Provide the [X, Y] coordinate of the cell's center where the given text is located.  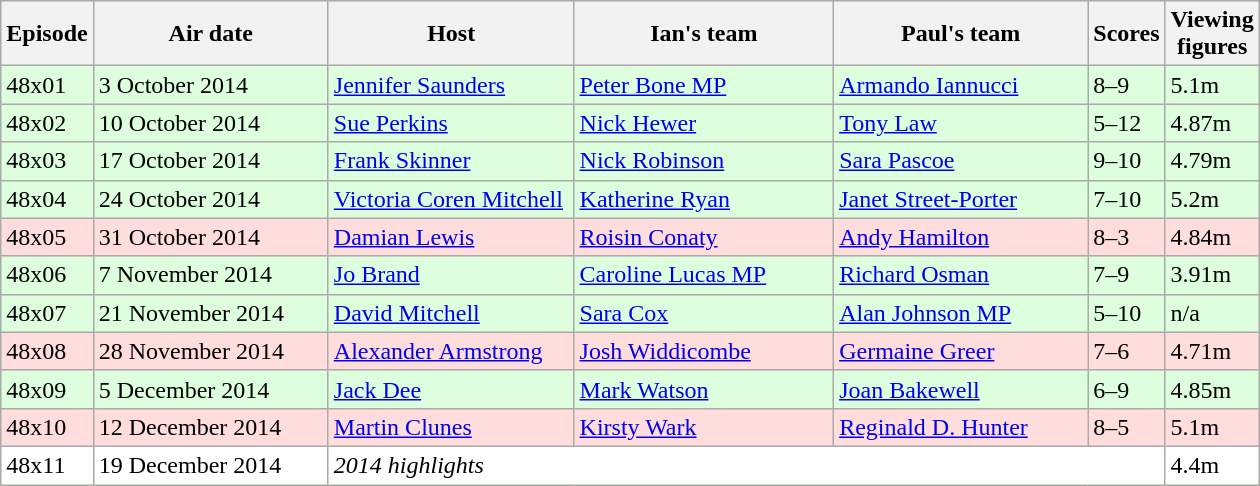
Mark Watson [704, 389]
48x10 [47, 427]
7–10 [1126, 199]
Viewing figures [1212, 34]
48x08 [47, 351]
David Mitchell [451, 313]
7 November 2014 [210, 275]
48x07 [47, 313]
8–9 [1126, 85]
Janet Street-Porter [961, 199]
4.79m [1212, 161]
24 October 2014 [210, 199]
Germaine Greer [961, 351]
9–10 [1126, 161]
5.2m [1212, 199]
Frank Skinner [451, 161]
Josh Widdicombe [704, 351]
Victoria Coren Mitchell [451, 199]
Kirsty Wark [704, 427]
4.85m [1212, 389]
Sara Cox [704, 313]
Sara Pascoe [961, 161]
Peter Bone MP [704, 85]
3.91m [1212, 275]
Katherine Ryan [704, 199]
3 October 2014 [210, 85]
Richard Osman [961, 275]
48x01 [47, 85]
19 December 2014 [210, 465]
4.87m [1212, 123]
4.4m [1212, 465]
Paul's team [961, 34]
4.71m [1212, 351]
5–10 [1126, 313]
10 October 2014 [210, 123]
Nick Hewer [704, 123]
48x09 [47, 389]
8–3 [1126, 237]
Jo Brand [451, 275]
Roisin Conaty [704, 237]
48x05 [47, 237]
Reginald D. Hunter [961, 427]
6–9 [1126, 389]
4.84m [1212, 237]
8–5 [1126, 427]
Scores [1126, 34]
7–6 [1126, 351]
Ian's team [704, 34]
Host [451, 34]
28 November 2014 [210, 351]
Jack Dee [451, 389]
Air date [210, 34]
21 November 2014 [210, 313]
Martin Clunes [451, 427]
12 December 2014 [210, 427]
5–12 [1126, 123]
48x02 [47, 123]
n/a [1212, 313]
Episode [47, 34]
Tony Law [961, 123]
Alexander Armstrong [451, 351]
Jennifer Saunders [451, 85]
2014 highlights [746, 465]
Andy Hamilton [961, 237]
Nick Robinson [704, 161]
Sue Perkins [451, 123]
17 October 2014 [210, 161]
Armando Iannucci [961, 85]
48x06 [47, 275]
Alan Johnson MP [961, 313]
Damian Lewis [451, 237]
48x04 [47, 199]
Caroline Lucas MP [704, 275]
48x11 [47, 465]
Joan Bakewell [961, 389]
31 October 2014 [210, 237]
48x03 [47, 161]
7–9 [1126, 275]
5 December 2014 [210, 389]
